Search for the cell housing the specified text and yield its [x, y] center coordinate. 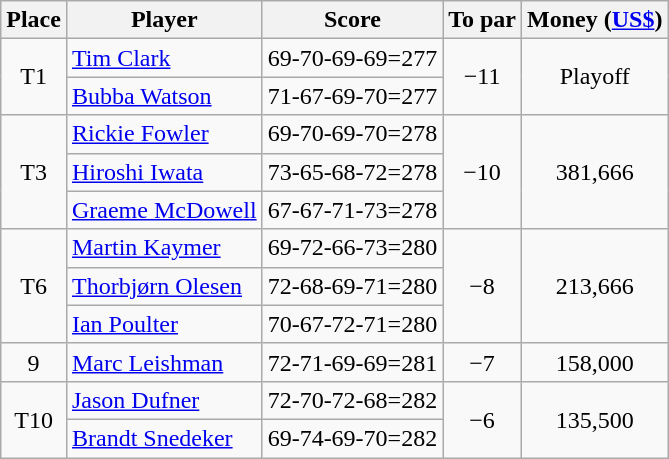
Marc Leishman [164, 362]
Player [164, 20]
Hiroshi Iwata [164, 172]
Bubba Watson [164, 96]
72-70-72-68=282 [352, 400]
T10 [34, 419]
Rickie Fowler [164, 134]
−6 [482, 419]
9 [34, 362]
−11 [482, 77]
To par [482, 20]
158,000 [595, 362]
Jason Dufner [164, 400]
69-70-69-70=278 [352, 134]
213,666 [595, 286]
Playoff [595, 77]
71-67-69-70=277 [352, 96]
Brandt Snedeker [164, 438]
Ian Poulter [164, 324]
T6 [34, 286]
−8 [482, 286]
Graeme McDowell [164, 210]
−10 [482, 172]
69-74-69-70=282 [352, 438]
69-72-66-73=280 [352, 248]
Thorbjørn Olesen [164, 286]
−7 [482, 362]
135,500 [595, 419]
T3 [34, 172]
Money (US$) [595, 20]
72-68-69-71=280 [352, 286]
Place [34, 20]
70-67-72-71=280 [352, 324]
T1 [34, 77]
Martin Kaymer [164, 248]
67-67-71-73=278 [352, 210]
69-70-69-69=277 [352, 58]
Tim Clark [164, 58]
Score [352, 20]
73-65-68-72=278 [352, 172]
381,666 [595, 172]
72-71-69-69=281 [352, 362]
